Output the [x, y] coordinate of the center of the cell containing the given text.  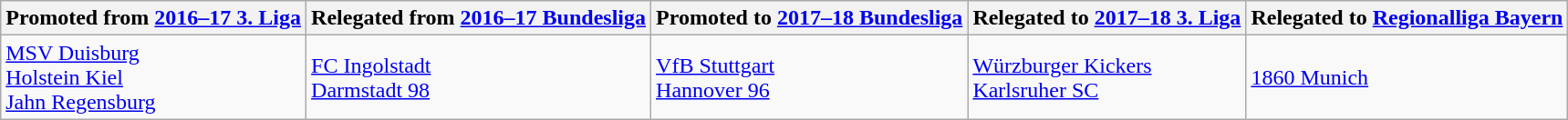
Promoted to 2017–18 Bundesliga [810, 18]
Promoted from 2016–17 3. Liga [153, 18]
Relegated to Regionalliga Bayern [1407, 18]
1860 Munich [1407, 77]
MSV DuisburgHolstein KielJahn Regensburg [153, 77]
Würzburger KickersKarlsruher SC [1107, 77]
Relegated from 2016–17 Bundesliga [479, 18]
FC IngolstadtDarmstadt 98 [479, 77]
Relegated to 2017–18 3. Liga [1107, 18]
VfB StuttgartHannover 96 [810, 77]
